Locate the cell with the specified text and output its (X, Y) center coordinate. 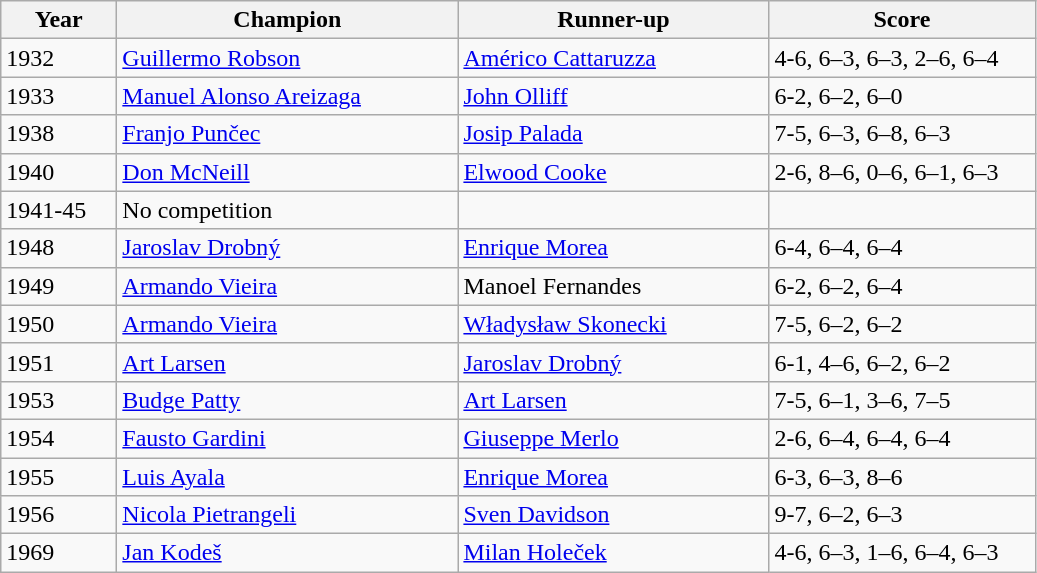
Jan Kodeš (288, 553)
6-2, 6–2, 6–0 (902, 96)
2-6, 8–6, 0–6, 6–1, 6–3 (902, 172)
Score (902, 20)
1954 (59, 438)
7-5, 6–2, 6–2 (902, 324)
Josip Palada (614, 134)
1956 (59, 515)
Budge Patty (288, 400)
Guillermo Robson (288, 58)
1941-45 (59, 210)
No competition (288, 210)
1932 (59, 58)
6-3, 6–3, 8–6 (902, 477)
6-2, 6–2, 6–4 (902, 286)
1938 (59, 134)
Sven Davidson (614, 515)
1950 (59, 324)
Fausto Gardini (288, 438)
Américo Cattaruzza (614, 58)
6-1, 4–6, 6–2, 6–2 (902, 362)
4-6, 6–3, 1–6, 6–4, 6–3 (902, 553)
9-7, 6–2, 6–3 (902, 515)
Luis Ayala (288, 477)
6-4, 6–4, 6–4 (902, 248)
Władysław Skonecki (614, 324)
Runner-up (614, 20)
1948 (59, 248)
Champion (288, 20)
1951 (59, 362)
Nicola Pietrangeli (288, 515)
Franjo Punčec (288, 134)
John Olliff (614, 96)
1949 (59, 286)
1969 (59, 553)
7-5, 6–1, 3–6, 7–5 (902, 400)
1953 (59, 400)
2-6, 6–4, 6–4, 6–4 (902, 438)
Year (59, 20)
Manuel Alonso Areizaga (288, 96)
1940 (59, 172)
4-6, 6–3, 6–3, 2–6, 6–4 (902, 58)
Manoel Fernandes (614, 286)
Giuseppe Merlo (614, 438)
Milan Holeček (614, 553)
1955 (59, 477)
7-5, 6–3, 6–8, 6–3 (902, 134)
Don McNeill (288, 172)
1933 (59, 96)
Elwood Cooke (614, 172)
